Provide the [x, y] coordinate of the cell's center where the given text is located.  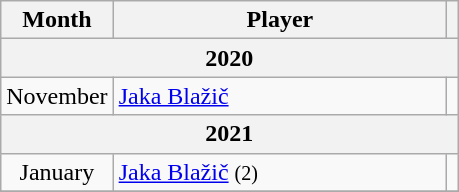
2021 [230, 134]
Player [280, 20]
Month [57, 20]
Jaka Blažič (2) [280, 172]
Jaka Blažič [280, 96]
November [57, 96]
January [57, 172]
2020 [230, 58]
